Capture the cell that displays the provided text and extract its (x, y) central coordinate. 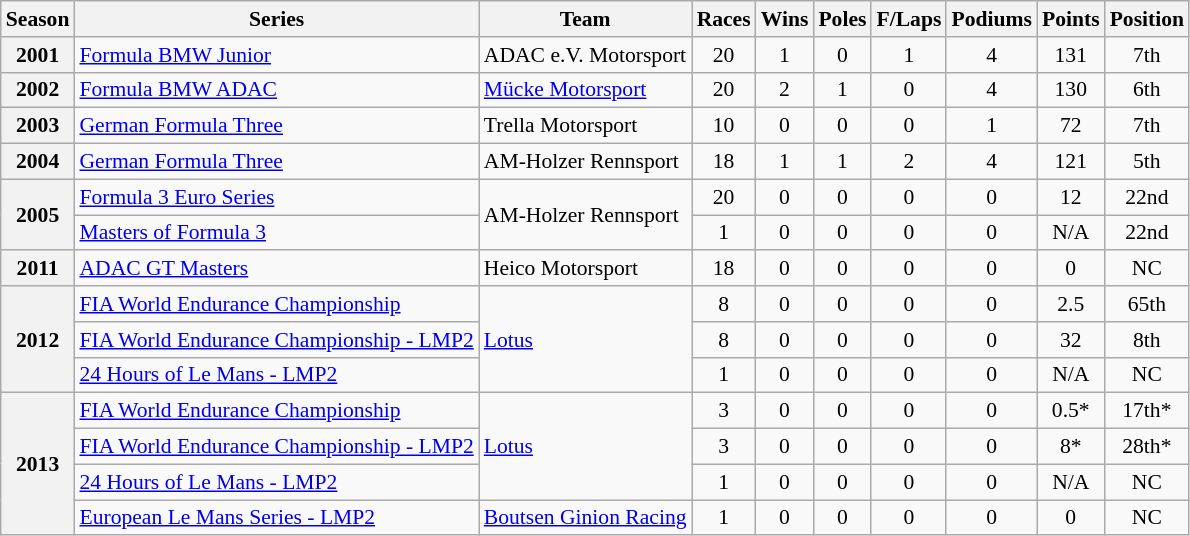
Masters of Formula 3 (276, 233)
Trella Motorsport (586, 126)
Series (276, 19)
2013 (38, 464)
5th (1147, 162)
ADAC e.V. Motorsport (586, 55)
F/Laps (908, 19)
Formula 3 Euro Series (276, 197)
ADAC GT Masters (276, 269)
Podiums (992, 19)
Position (1147, 19)
6th (1147, 90)
Poles (842, 19)
Boutsen Ginion Racing (586, 518)
131 (1071, 55)
European Le Mans Series - LMP2 (276, 518)
0.5* (1071, 411)
2012 (38, 340)
2005 (38, 214)
17th* (1147, 411)
32 (1071, 340)
Mücke Motorsport (586, 90)
Points (1071, 19)
2002 (38, 90)
10 (724, 126)
Formula BMW ADAC (276, 90)
121 (1071, 162)
2004 (38, 162)
12 (1071, 197)
Heico Motorsport (586, 269)
8* (1071, 447)
Team (586, 19)
65th (1147, 304)
2001 (38, 55)
130 (1071, 90)
72 (1071, 126)
2011 (38, 269)
Season (38, 19)
2.5 (1071, 304)
2003 (38, 126)
Formula BMW Junior (276, 55)
8th (1147, 340)
Wins (785, 19)
28th* (1147, 447)
Races (724, 19)
